Detect which cell encompasses the target text, then output its (x, y) center coordinate. 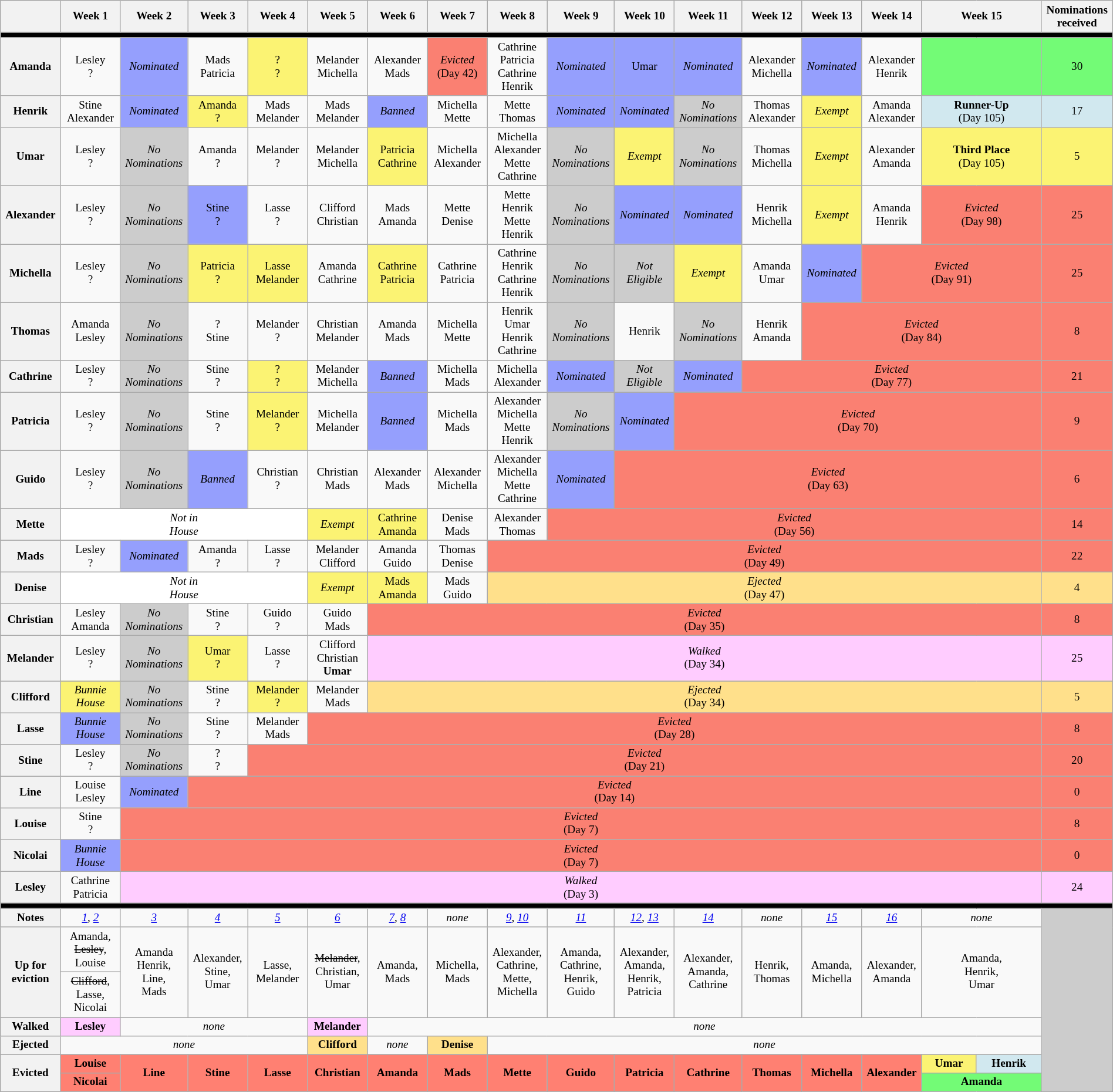
Evicted(Day 21) (645, 760)
AlexanderAmanda (892, 156)
21 (1077, 376)
Evicted(Day 98) (982, 215)
Patricia? (218, 272)
Evicted(Day 56) (794, 524)
20 (1077, 760)
Ejected(Day 47) (764, 588)
Henrik,Thomas (772, 972)
Walked(Day 34) (704, 659)
Evicted(Day 91) (952, 272)
DeniseMads (457, 524)
7, 8 (397, 918)
AmandaMads (397, 331)
22 (1077, 556)
Alexander,Stine,Umar (218, 972)
Week 12 (772, 16)
ChristianMelander (338, 331)
1, 2 (90, 918)
Amanda,Mads (397, 972)
AmandaLesley (90, 331)
9, 10 (517, 918)
Christian? (278, 479)
HenrikMichella (772, 215)
Week 4 (278, 16)
Nominationsreceived (1077, 16)
AlexanderMichellaMetteHenrik (517, 422)
AlexanderHenrik (892, 67)
ThomasMichella (772, 156)
Evicted(Day 28) (674, 728)
HenrikAmanda (772, 331)
Week 7 (457, 16)
CathrineAmanda (397, 524)
MetteHenrikMetteHenrik (517, 215)
Week 9 (581, 16)
?Stine (218, 331)
MadsGuido (457, 588)
Evicted(Day 49) (764, 556)
Week 11 (708, 16)
Amanda,Michella (832, 972)
Melander,Christian,Umar (338, 972)
PatriciaCathrine (397, 156)
3 (154, 918)
LesleyAmanda (90, 620)
Evicted(Day 70) (858, 422)
MichellaMelander (338, 422)
15 (832, 918)
AmandaCathrine (338, 272)
Alexander,Amanda (892, 972)
MetteThomas (517, 112)
Week 14 (892, 16)
Week 10 (645, 16)
Ejected(Day 34) (704, 696)
MadsPatricia (218, 67)
Amanda,Henrik,Umar (982, 972)
AmandaHenrik (892, 215)
Walked (31, 1026)
Lasse,Melander (278, 972)
Week 5 (338, 16)
AmandaUmar (772, 272)
Evicted(Day 35) (704, 620)
Notes (31, 918)
11 (581, 918)
Week 15 (982, 16)
Week 2 (154, 16)
MelanderClifford (338, 556)
Amanda,Lesley,Louise (90, 950)
CliffordChristianUmar (338, 659)
Alexander,Amanda,Cathrine (708, 972)
AmandaGuido (397, 556)
Third Place(Day 105) (982, 156)
12, 13 (645, 918)
Alexander,Cathrine,Mette,Michella (517, 972)
Runner-Up(Day 105) (982, 112)
Week 1 (90, 16)
CathrinePatriciaCathrineHenrik (517, 67)
HenrikUmarHenrikCathrine (517, 331)
Week 6 (397, 16)
ThomasAlexander (772, 112)
AlexanderMichellaMetteCathrine (517, 479)
CliffordChristian (338, 215)
Walked(Day 3) (581, 887)
Evicted(Day 84) (922, 331)
Evicted(Day 42) (457, 67)
16 (892, 918)
Week 13 (832, 16)
Guido? (278, 620)
Umar? (218, 659)
Amanda,Cathrine,Henrik,Guido (581, 972)
9 (1077, 422)
GuidoMads (338, 620)
AmandaAlexander (892, 112)
MichellaAlexanderMetteCathrine (517, 156)
AmandaHenrik,Line,Mads (154, 972)
Evicted(Day 77) (892, 376)
Evicted(Day 63) (828, 479)
17 (1077, 112)
24 (1077, 887)
AlexanderThomas (517, 524)
MetteDenise (457, 215)
Week 3 (218, 16)
LasseMelander (278, 272)
30 (1077, 67)
Ejected (31, 1045)
StineAlexander (90, 112)
LouiseLesley (90, 792)
CathrineHenrikCathrineHenrik (517, 272)
ChristianMads (338, 479)
Alexander,Amanda,Henrik,Patricia (645, 972)
Evicted (31, 1073)
Week 8 (517, 16)
Clifford,Lasse,Nicolai (90, 995)
Michella,Mads (457, 972)
Evicted(Day 14) (615, 792)
ThomasDenise (457, 556)
Up foreviction (31, 972)
